Extract the [X, Y] coordinate from the center of the cell holding the provided text.  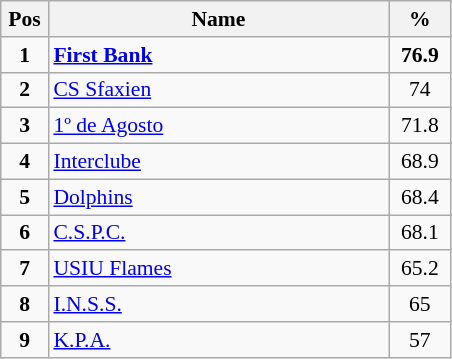
7 [25, 269]
68.4 [420, 197]
4 [25, 162]
I.N.S.S. [218, 304]
Dolphins [218, 197]
K.P.A. [218, 340]
68.1 [420, 233]
68.9 [420, 162]
76.9 [420, 55]
5 [25, 197]
% [420, 19]
Pos [25, 19]
65 [420, 304]
2 [25, 90]
8 [25, 304]
74 [420, 90]
C.S.P.C. [218, 233]
3 [25, 126]
USIU Flames [218, 269]
65.2 [420, 269]
First Bank [218, 55]
9 [25, 340]
Interclube [218, 162]
Name [218, 19]
1º de Agosto [218, 126]
71.8 [420, 126]
CS Sfaxien [218, 90]
1 [25, 55]
57 [420, 340]
6 [25, 233]
